Find where the given text appears and provide that cell's center as [X, Y] coordinate. 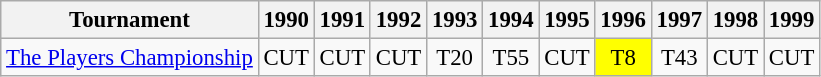
1996 [623, 20]
1993 [455, 20]
T8 [623, 58]
1999 [792, 20]
The Players Championship [130, 58]
1998 [735, 20]
1990 [286, 20]
1992 [398, 20]
1997 [679, 20]
Tournament [130, 20]
1991 [342, 20]
1995 [567, 20]
1994 [511, 20]
T55 [511, 58]
T43 [679, 58]
T20 [455, 58]
